Output the [X, Y] coordinate of the center of the cell containing the given text.  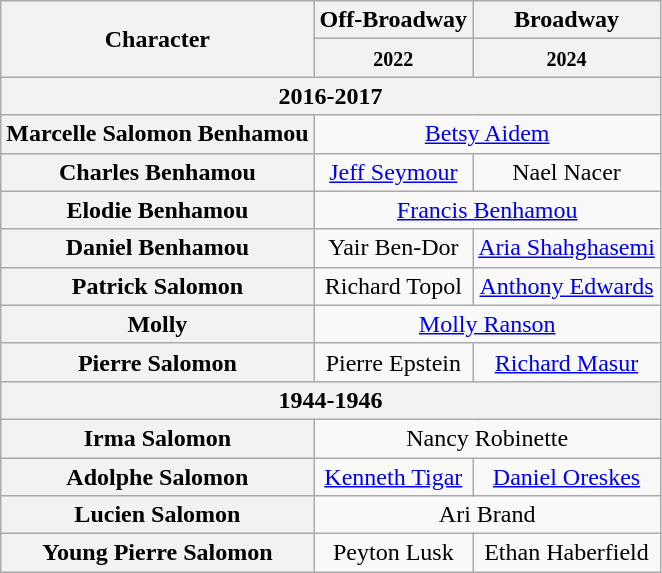
Jeff Seymour [394, 172]
Ari Brand [487, 515]
Character [158, 39]
Nancy Robinette [487, 438]
2022 [394, 58]
Pierre Salomon [158, 362]
1944-1946 [331, 400]
Young Pierre Salomon [158, 553]
Aria Shahghasemi [567, 248]
Lucien Salomon [158, 515]
Richard Masur [567, 362]
Daniel Oreskes [567, 477]
Ethan Haberfield [567, 553]
Patrick Salomon [158, 286]
Richard Topol [394, 286]
Nael Nacer [567, 172]
2016-2017 [331, 96]
Betsy Aidem [487, 134]
Kenneth Tigar [394, 477]
Pierre Epstein [394, 362]
Adolphe Salomon [158, 477]
Charles Benhamou [158, 172]
Elodie Benhamou [158, 210]
Molly Ranson [487, 324]
2024 [567, 58]
Broadway [567, 20]
Peyton Lusk [394, 553]
Irma Salomon [158, 438]
Off-Broadway [394, 20]
Francis Benhamou [487, 210]
Daniel Benhamou [158, 248]
Molly [158, 324]
Yair Ben-Dor [394, 248]
Anthony Edwards [567, 286]
Marcelle Salomon Benhamou [158, 134]
